Output the (X, Y) coordinate of the center of the cell containing the given text.  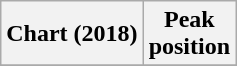
Peakposition (189, 34)
Chart (2018) (72, 34)
